Output the (X, Y) coordinate of the center of the cell containing the given text.  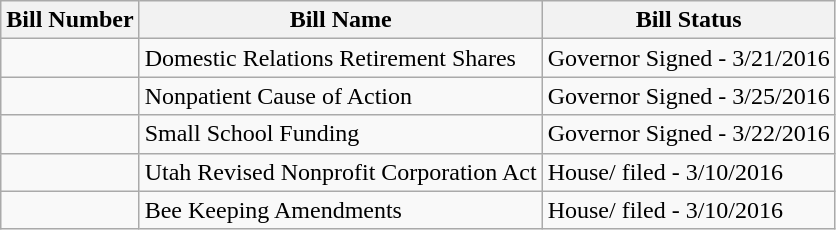
Governor Signed - 3/21/2016 (688, 58)
Bee Keeping Amendments (340, 210)
Bill Status (688, 20)
Bill Number (70, 20)
Small School Funding (340, 134)
Nonpatient Cause of Action (340, 96)
Governor Signed - 3/22/2016 (688, 134)
Bill Name (340, 20)
Domestic Relations Retirement Shares (340, 58)
Governor Signed - 3/25/2016 (688, 96)
Utah Revised Nonprofit Corporation Act (340, 172)
